Determine the [x, y] coordinate at the center of the cell enclosing the given text.  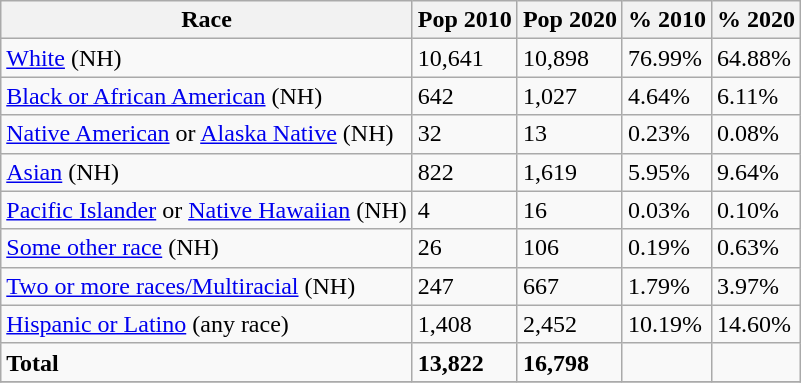
1,619 [570, 172]
0.03% [666, 210]
64.88% [756, 58]
4.64% [666, 96]
0.19% [666, 248]
Pop 2020 [570, 20]
0.63% [756, 248]
6.11% [756, 96]
1,408 [464, 324]
% 2020 [756, 20]
White (NH) [207, 58]
Pacific Islander or Native Hawaiian (NH) [207, 210]
0.10% [756, 210]
3.97% [756, 286]
1.79% [666, 286]
16 [570, 210]
10,898 [570, 58]
13,822 [464, 362]
822 [464, 172]
9.64% [756, 172]
% 2010 [666, 20]
Asian (NH) [207, 172]
Two or more races/Multiracial (NH) [207, 286]
247 [464, 286]
Hispanic or Latino (any race) [207, 324]
32 [464, 134]
Race [207, 20]
10.19% [666, 324]
4 [464, 210]
642 [464, 96]
14.60% [756, 324]
Some other race (NH) [207, 248]
106 [570, 248]
16,798 [570, 362]
Pop 2010 [464, 20]
Native American or Alaska Native (NH) [207, 134]
10,641 [464, 58]
0.08% [756, 134]
5.95% [666, 172]
76.99% [666, 58]
Total [207, 362]
13 [570, 134]
26 [464, 248]
0.23% [666, 134]
1,027 [570, 96]
667 [570, 286]
Black or African American (NH) [207, 96]
2,452 [570, 324]
